For the text-containing cell, return its midpoint in (X, Y) coordinate format. 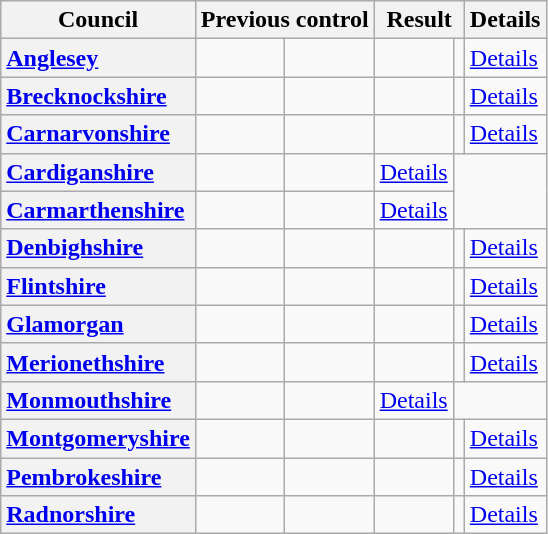
Radnorshire (98, 515)
Pembrokeshire (98, 477)
Anglesey (98, 58)
Carmarthenshire (98, 210)
Carnarvonshire (98, 134)
Denbighshire (98, 248)
Flintshire (98, 286)
Council (98, 20)
Monmouthshire (98, 400)
Brecknockshire (98, 96)
Cardiganshire (98, 172)
Previous control (284, 20)
Glamorgan (98, 324)
Montgomeryshire (98, 438)
Merionethshire (98, 362)
Result (419, 20)
